Return [x, y] of the center of cell containing provided text 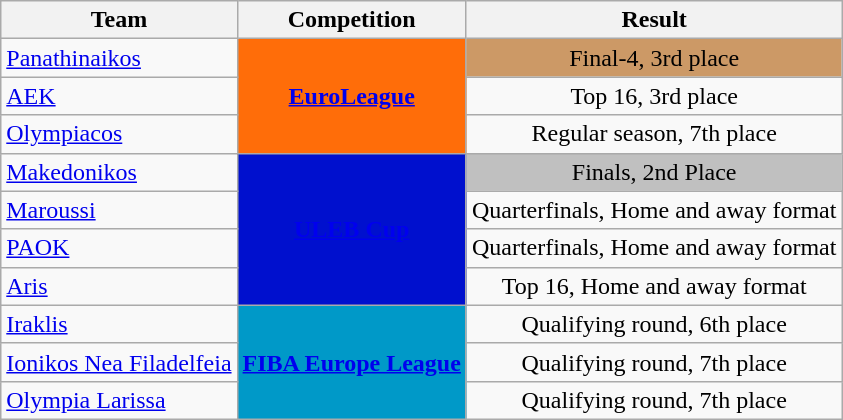
Maroussi [119, 210]
Regular season, 7th place [654, 134]
Top 16, Home and away format [654, 286]
Finals, 2nd Place [654, 172]
EuroLeague [352, 96]
Final-4, 3rd place [654, 58]
Iraklis [119, 324]
Ionikos Nea Filadelfeia [119, 362]
Panathinaikos [119, 58]
Olympiacos [119, 134]
Olympia Larissa [119, 400]
ULEB Cup [352, 229]
AEK [119, 96]
Aris [119, 286]
Makedonikos [119, 172]
Competition [352, 20]
Qualifying round, 6th place [654, 324]
Team [119, 20]
Top 16, 3rd place [654, 96]
PAOK [119, 248]
FIBA Europe League [352, 362]
Result [654, 20]
